Capture the cell that displays the provided text and extract its [x, y] central coordinate. 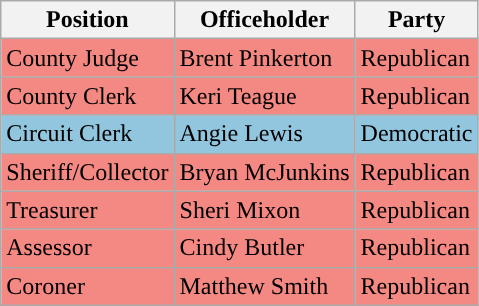
Bryan McJunkins [264, 172]
Party [416, 20]
Assessor [88, 248]
Circuit Clerk [88, 134]
Democratic [416, 134]
Treasurer [88, 210]
Coroner [88, 286]
Position [88, 20]
Brent Pinkerton [264, 58]
Officeholder [264, 20]
Keri Teague [264, 96]
Matthew Smith [264, 286]
Sheriff/Collector [88, 172]
County Judge [88, 58]
Cindy Butler [264, 248]
Angie Lewis [264, 134]
County Clerk [88, 96]
Sheri Mixon [264, 210]
